Output the (X, Y) coordinate of the center of the cell containing the given text.  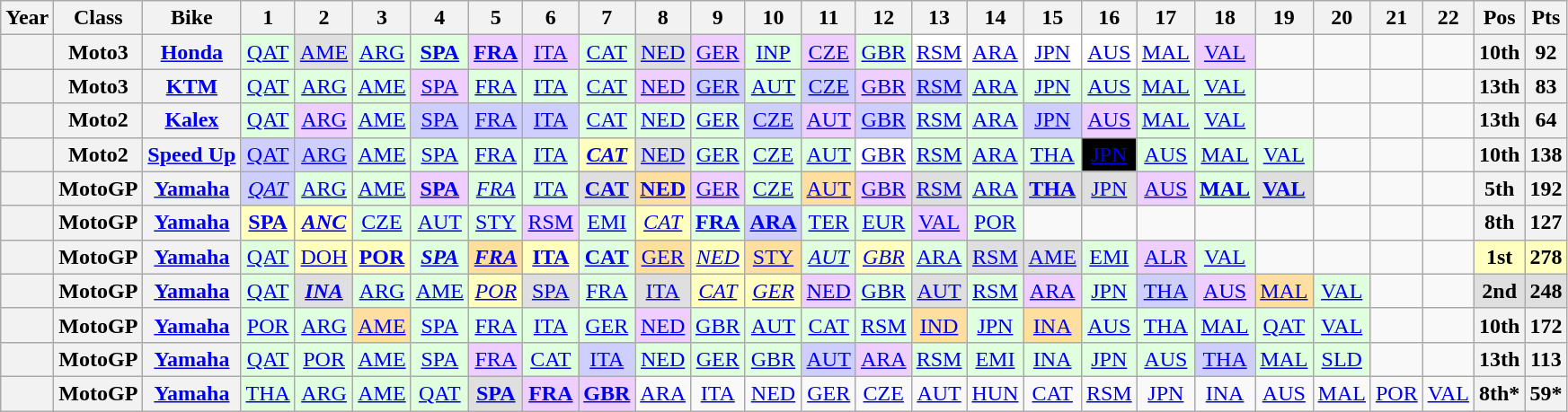
IND (939, 325)
4 (439, 18)
5 (496, 18)
INP (773, 52)
ALR (1165, 257)
KTM (192, 86)
Pos (1499, 18)
92 (1546, 52)
2 (323, 18)
Honda (192, 52)
15 (1052, 18)
22 (1448, 18)
TER (828, 223)
2nd (1499, 291)
192 (1546, 188)
EUR (883, 223)
Kalex (192, 120)
8th* (1499, 393)
SLD (1342, 359)
172 (1546, 325)
13 (939, 18)
138 (1546, 154)
7 (607, 18)
248 (1546, 291)
127 (1546, 223)
Pts (1546, 18)
16 (1109, 18)
5th (1499, 188)
8 (663, 18)
17 (1165, 18)
11 (828, 18)
113 (1546, 359)
HUN (996, 393)
Year (27, 18)
6 (551, 18)
20 (1342, 18)
12 (883, 18)
278 (1546, 257)
1 (268, 18)
10 (773, 18)
83 (1546, 86)
3 (382, 18)
8th (1499, 223)
9 (718, 18)
14 (996, 18)
59* (1546, 393)
Class (99, 18)
64 (1546, 120)
Bike (192, 18)
21 (1396, 18)
19 (1284, 18)
DOH (323, 257)
18 (1226, 18)
ANC (323, 223)
1st (1499, 257)
Speed Up (192, 154)
